Extract the [X, Y] coordinate from the center of the cell holding the provided text.  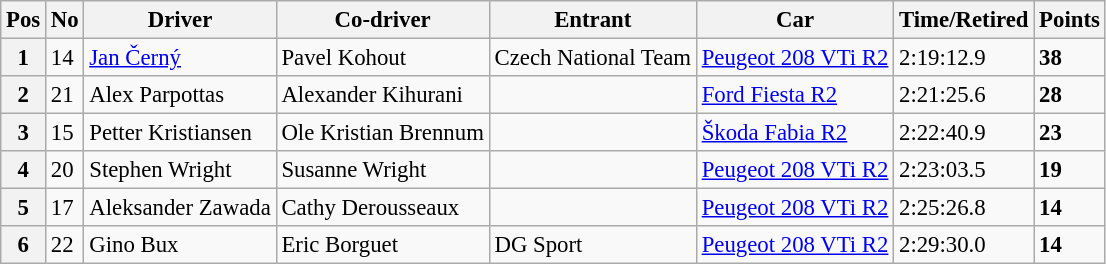
Škoda Fabia R2 [794, 133]
Driver [180, 20]
23 [1070, 133]
Stephen Wright [180, 170]
Ford Fiesta R2 [794, 95]
Eric Borguet [382, 245]
Czech National Team [592, 58]
2:21:25.6 [964, 95]
Cathy Derousseaux [382, 208]
Petter Kristiansen [180, 133]
Susanne Wright [382, 170]
38 [1070, 58]
20 [65, 170]
Car [794, 20]
Co-driver [382, 20]
Alex Parpottas [180, 95]
17 [65, 208]
2:23:03.5 [964, 170]
Gino Bux [180, 245]
Aleksander Zawada [180, 208]
2 [24, 95]
3 [24, 133]
2:29:30.0 [964, 245]
15 [65, 133]
19 [1070, 170]
Points [1070, 20]
1 [24, 58]
Alexander Kihurani [382, 95]
6 [24, 245]
4 [24, 170]
Jan Černý [180, 58]
2:19:12.9 [964, 58]
5 [24, 208]
28 [1070, 95]
DG Sport [592, 245]
Pos [24, 20]
Time/Retired [964, 20]
Entrant [592, 20]
22 [65, 245]
Pavel Kohout [382, 58]
No [65, 20]
2:22:40.9 [964, 133]
21 [65, 95]
2:25:26.8 [964, 208]
Ole Kristian Brennum [382, 133]
